Return the (x, y) coordinate for the center point of the cell that contains the specified text.  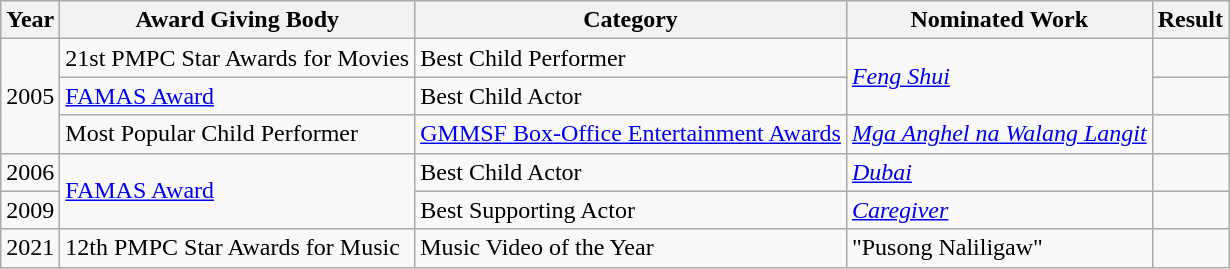
2005 (30, 96)
"Pusong Naliligaw" (999, 248)
GMMSF Box-Office Entertainment Awards (631, 134)
Best Child Performer (631, 58)
Nominated Work (999, 20)
Category (631, 20)
Award Giving Body (238, 20)
Result (1190, 20)
Feng Shui (999, 77)
12th PMPC Star Awards for Music (238, 248)
Music Video of the Year (631, 248)
2006 (30, 172)
Caregiver (999, 210)
Dubai (999, 172)
Best Supporting Actor (631, 210)
Mga Anghel na Walang Langit (999, 134)
2009 (30, 210)
2021 (30, 248)
Year (30, 20)
Most Popular Child Performer (238, 134)
21st PMPC Star Awards for Movies (238, 58)
